Return (X, Y) of the center of cell containing provided text 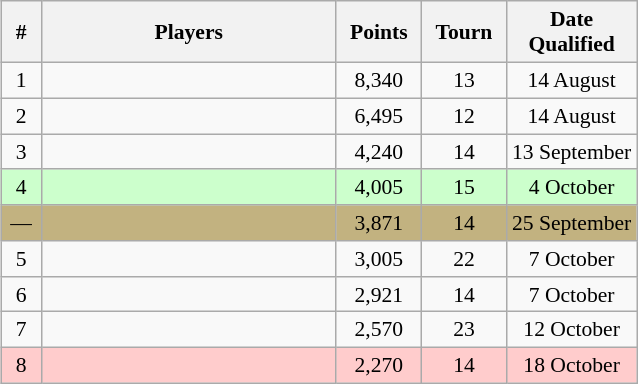
4,240 (378, 152)
25 September (572, 223)
4 (21, 187)
23 (464, 330)
1 (21, 80)
6,495 (378, 116)
Date Qualified (572, 32)
15 (464, 187)
2,921 (378, 294)
3,005 (378, 259)
13 September (572, 152)
3 (21, 152)
7 (21, 330)
# (21, 32)
6 (21, 294)
12 October (572, 330)
8,340 (378, 80)
4,005 (378, 187)
13 (464, 80)
3,871 (378, 223)
18 October (572, 365)
Points (378, 32)
2 (21, 116)
Tourn (464, 32)
5 (21, 259)
2,570 (378, 330)
4 October (572, 187)
8 (21, 365)
22 (464, 259)
12 (464, 116)
Players (188, 32)
2,270 (378, 365)
— (21, 223)
